For the text-containing cell, return its midpoint in (x, y) coordinate format. 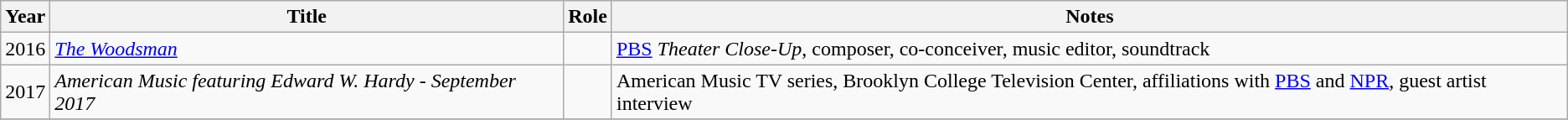
American Music featuring Edward W. Hardy - September 2017 (307, 92)
2017 (25, 92)
PBS Theater Close-Up, composer, co-conceiver, music editor, soundtrack (1089, 49)
American Music TV series, Brooklyn College Television Center, affiliations with PBS and NPR, guest artist interview (1089, 92)
Role (588, 17)
The Woodsman (307, 49)
Notes (1089, 17)
Title (307, 17)
2016 (25, 49)
Year (25, 17)
